Locate the cell with the specified text and output its [X, Y] center coordinate. 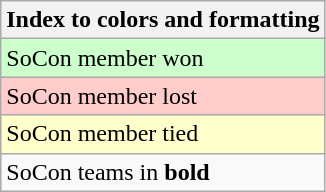
SoCon member won [163, 58]
Index to colors and formatting [163, 20]
SoCon member lost [163, 96]
SoCon member tied [163, 134]
SoCon teams in bold [163, 172]
